Output the [X, Y] coordinate of the center of the cell containing the given text.  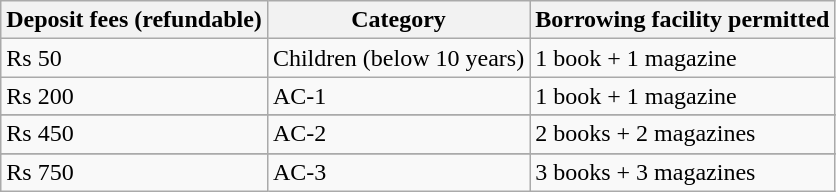
Rs 50 [134, 58]
AC-1 [398, 96]
Borrowing facility permitted [682, 20]
Rs 750 [134, 172]
AC-3 [398, 172]
AC-2 [398, 134]
3 books + 3 magazines [682, 172]
Children (below 10 years) [398, 58]
Rs 200 [134, 96]
Category [398, 20]
Rs 450 [134, 134]
2 books + 2 magazines [682, 134]
Deposit fees (refundable) [134, 20]
